Extract the [X, Y] coordinate from the center of the cell holding the provided text.  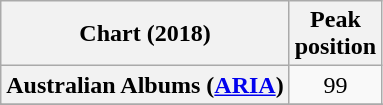
Chart (2018) [145, 34]
Australian Albums (ARIA) [145, 85]
Peak position [335, 34]
99 [335, 85]
